Identify which cell holds the provided text, then report its [x, y] central coordinate. 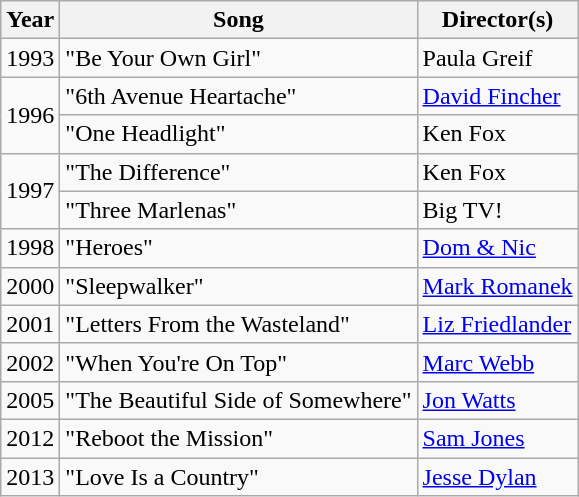
2000 [30, 286]
"When You're On Top" [238, 362]
Sam Jones [498, 438]
Dom & Nic [498, 248]
"Reboot the Mission" [238, 438]
Paula Greif [498, 58]
1997 [30, 191]
Song [238, 20]
David Fincher [498, 96]
Liz Friedlander [498, 324]
1993 [30, 58]
Jon Watts [498, 400]
"Be Your Own Girl" [238, 58]
2005 [30, 400]
"Letters From the Wasteland" [238, 324]
Mark Romanek [498, 286]
1996 [30, 115]
Director(s) [498, 20]
2012 [30, 438]
2001 [30, 324]
Year [30, 20]
Jesse Dylan [498, 477]
"The Difference" [238, 172]
"Love Is a Country" [238, 477]
"The Beautiful Side of Somewhere" [238, 400]
Marc Webb [498, 362]
"6th Avenue Heartache" [238, 96]
2002 [30, 362]
"Three Marlenas" [238, 210]
Big TV! [498, 210]
"Heroes" [238, 248]
"Sleepwalker" [238, 286]
2013 [30, 477]
1998 [30, 248]
"One Headlight" [238, 134]
